Search for the cell housing the specified text and yield its [x, y] center coordinate. 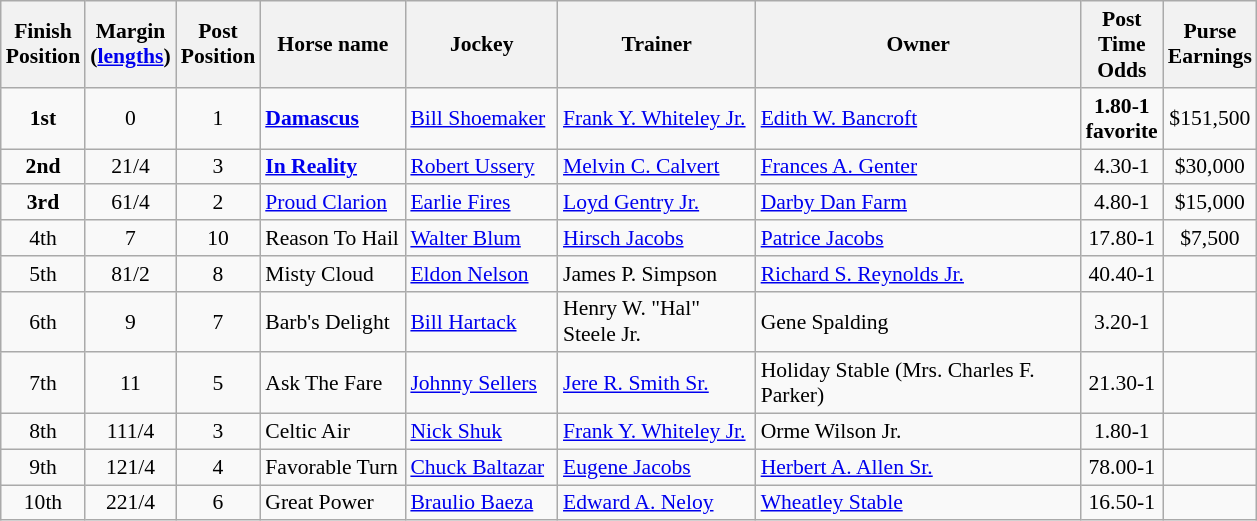
7th [43, 384]
6th [43, 322]
Richard S. Reynolds Jr. [918, 274]
4.30-1 [1122, 167]
3rd [43, 203]
17.80-1 [1122, 238]
16.50-1 [1122, 503]
21.30-1 [1122, 384]
Celtic Air [332, 432]
2nd [43, 167]
Bill Hartack [482, 322]
Bill Shoemaker [482, 118]
Finish Position [43, 44]
PostPosition [218, 44]
Nick Shuk [482, 432]
61/4 [130, 203]
Frances A. Genter [918, 167]
4th [43, 238]
11 [130, 384]
Braulio Baeza [482, 503]
Johnny Sellers [482, 384]
Edward A. Neloy [657, 503]
4 [218, 467]
1 [218, 118]
5 [218, 384]
Damascus [332, 118]
1.80-1 favorite [1122, 118]
Jere R. Smith Sr. [657, 384]
Margin (lengths) [130, 44]
Chuck Baltazar [482, 467]
Eldon Nelson [482, 274]
4.80-1 [1122, 203]
Earlie Fires [482, 203]
6 [218, 503]
Loyd Gentry Jr. [657, 203]
5th [43, 274]
3.20-1 [1122, 322]
Favorable Turn [332, 467]
Barb's Delight [332, 322]
Darby Dan Farm [918, 203]
9 [130, 322]
8th [43, 432]
Melvin C. Calvert [657, 167]
Edith W. Bancroft [918, 118]
PostTime Odds [1122, 44]
Owner [918, 44]
Trainer [657, 44]
21/4 [130, 167]
10 [218, 238]
$30,000 [1210, 167]
PurseEarnings [1210, 44]
$7,500 [1210, 238]
Ask The Fare [332, 384]
Holiday Stable (Mrs. Charles F. Parker) [918, 384]
Robert Ussery [482, 167]
Henry W. "Hal" Steele Jr. [657, 322]
Jockey [482, 44]
Great Power [332, 503]
10th [43, 503]
Reason To Hail [332, 238]
Wheatley Stable [918, 503]
Herbert A. Allen Sr. [918, 467]
1.80-1 [1122, 432]
81/2 [130, 274]
9th [43, 467]
$151,500 [1210, 118]
2 [218, 203]
Orme Wilson Jr. [918, 432]
Hirsch Jacobs [657, 238]
40.40-1 [1122, 274]
Proud Clarion [332, 203]
121/4 [130, 467]
1st [43, 118]
Walter Blum [482, 238]
Eugene Jacobs [657, 467]
$15,000 [1210, 203]
Horse name [332, 44]
0 [130, 118]
8 [218, 274]
221/4 [130, 503]
In Reality [332, 167]
Misty Cloud [332, 274]
James P. Simpson [657, 274]
Gene Spalding [918, 322]
111/4 [130, 432]
78.00-1 [1122, 467]
Patrice Jacobs [918, 238]
